Capture the cell that displays the provided text and extract its [X, Y] central coordinate. 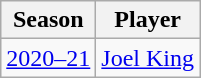
Player [148, 20]
2020–21 [48, 58]
Season [48, 20]
Joel King [148, 58]
